Return (X, Y) of the center of cell containing provided text 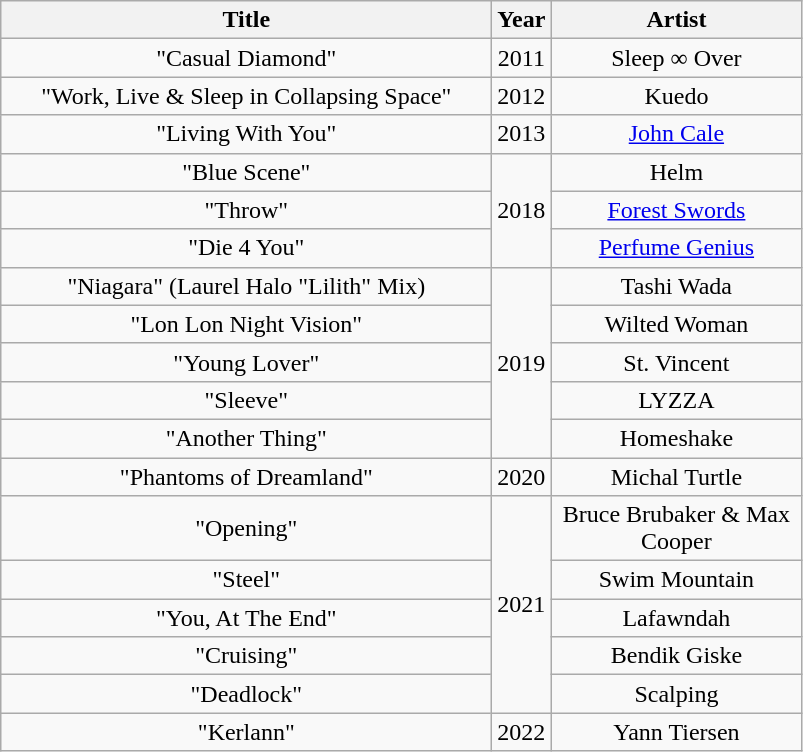
"Niagara" (Laurel Halo "Lilith" Mix) (246, 286)
"Kerlann" (246, 732)
Michal Turtle (676, 477)
"Blue Scene" (246, 172)
"Die 4 You" (246, 248)
2019 (522, 362)
2013 (522, 134)
Lafawndah (676, 618)
"Work, Live & Sleep in Collapsing Space" (246, 96)
"Lon Lon Night Vision" (246, 324)
"Deadlock" (246, 694)
"Living With You" (246, 134)
Kuedo (676, 96)
Perfume Genius (676, 248)
Year (522, 20)
"Cruising" (246, 656)
Yann Tiersen (676, 732)
Wilted Woman (676, 324)
Tashi Wada (676, 286)
"Steel" (246, 580)
Swim Mountain (676, 580)
2021 (522, 604)
John Cale (676, 134)
Sleep ∞ Over (676, 58)
Helm (676, 172)
Scalping (676, 694)
Homeshake (676, 438)
Title (246, 20)
St. Vincent (676, 362)
2011 (522, 58)
Forest Swords (676, 210)
"You, At The End" (246, 618)
"Opening" (246, 528)
2022 (522, 732)
"Sleeve" (246, 400)
2020 (522, 477)
Bruce Brubaker & Max Cooper (676, 528)
2018 (522, 210)
LYZZA (676, 400)
Artist (676, 20)
"Casual Diamond" (246, 58)
Bendik Giske (676, 656)
"Phantoms of Dreamland" (246, 477)
"Young Lover" (246, 362)
2012 (522, 96)
"Throw" (246, 210)
"Another Thing" (246, 438)
